Find where the given text appears and provide that cell's center as (x, y) coordinate. 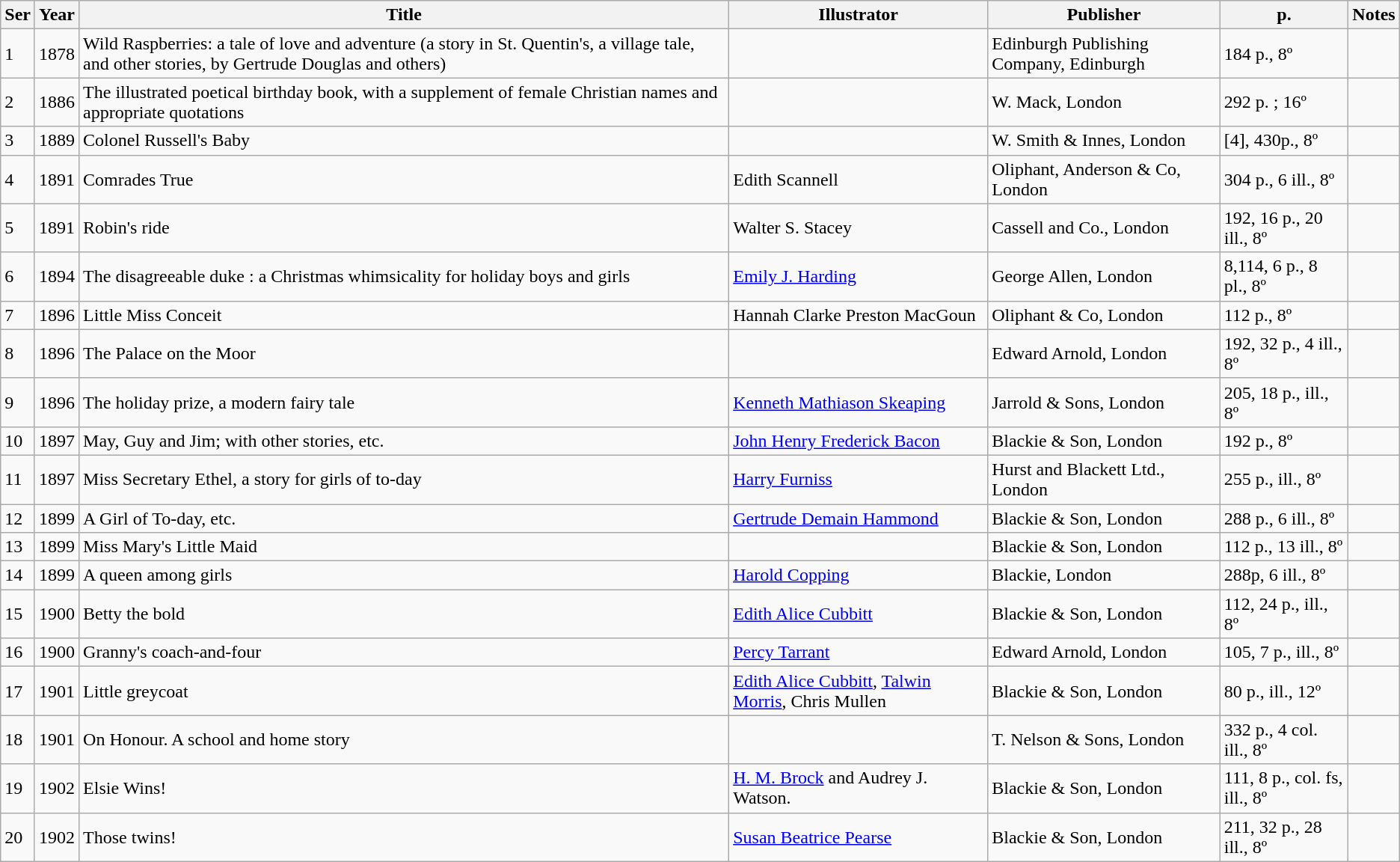
Hurst and Blackett Ltd., London (1104, 479)
112 p., 13 ill., 8º (1284, 547)
Kenneth Mathiason Skeaping (859, 403)
292 p. ; 16º (1284, 102)
May, Guy and Jim; with other stories, etc. (404, 441)
332 p., 4 col. ill., 8º (1284, 739)
George Allen, London (1104, 277)
Cassell and Co., London (1104, 227)
W. Mack, London (1104, 102)
4 (18, 180)
1894 (57, 277)
Publisher (1104, 15)
Comrades True (404, 180)
Oliphant, Anderson & Co, London (1104, 180)
The holiday prize, a modern fairy tale (404, 403)
192, 16 p., 20 ill., 8º (1284, 227)
304 p., 6 ill., 8º (1284, 180)
Edith Alice Cubbitt, Talwin Morris, Chris Mullen (859, 691)
Ser (18, 15)
Percy Tarrant (859, 652)
Edith Scannell (859, 180)
Miss Secretary Ethel, a story for girls of to-day (404, 479)
Emily J. Harding (859, 277)
p. (1284, 15)
105, 7 p., ill., 8º (1284, 652)
Gertrude Demain Hammond (859, 519)
T. Nelson & Sons, London (1104, 739)
2 (18, 102)
15 (18, 614)
184 p., 8º (1284, 54)
On Honour. A school and home story (404, 739)
17 (18, 691)
Little greycoat (404, 691)
W. Smith & Innes, London (1104, 141)
A queen among girls (404, 575)
Year (57, 15)
7 (18, 315)
Robin's ride (404, 227)
H. M. Brock and Audrey J. Watson. (859, 789)
19 (18, 789)
The Palace on the Moor (404, 353)
Notes (1374, 15)
6 (18, 277)
[4], 430p., 8º (1284, 141)
Those twins! (404, 837)
Edith Alice Cubbitt (859, 614)
Betty the bold (404, 614)
The disagreeable duke : a Christmas whimsicality for holiday boys and girls (404, 277)
A Girl of To-day, etc. (404, 519)
211, 32 p., 28 ill., 8º (1284, 837)
10 (18, 441)
255 p., ill., 8º (1284, 479)
Blackie, London (1104, 575)
Illustrator (859, 15)
18 (18, 739)
Title (404, 15)
Harold Copping (859, 575)
3 (18, 141)
20 (18, 837)
Granny's coach-and-four (404, 652)
1878 (57, 54)
112, 24 p., ill., 8º (1284, 614)
1886 (57, 102)
Colonel Russell's Baby (404, 141)
8,114, 6 p., 8 pl., 8º (1284, 277)
Susan Beatrice Pearse (859, 837)
The illustrated poetical birthday book, with a supplement of female Christian names and appropriate quotations (404, 102)
Edinburgh Publishing Company, Edinburgh (1104, 54)
Miss Mary's Little Maid (404, 547)
12 (18, 519)
80 p., ill., 12º (1284, 691)
Harry Furniss (859, 479)
Little Miss Conceit (404, 315)
Jarrold & Sons, London (1104, 403)
Elsie Wins! (404, 789)
16 (18, 652)
112 p., 8º (1284, 315)
1 (18, 54)
14 (18, 575)
8 (18, 353)
205, 18 p., ill., 8º (1284, 403)
192, 32 p., 4 ill., 8º (1284, 353)
Oliphant & Co, London (1104, 315)
Walter S. Stacey (859, 227)
Wild Raspberries: a tale of love and adventure (a story in St. Quentin's, a village tale, and other stories, by Gertrude Douglas and others) (404, 54)
John Henry Frederick Bacon (859, 441)
13 (18, 547)
5 (18, 227)
Hannah Clarke Preston MacGoun (859, 315)
9 (18, 403)
11 (18, 479)
288p, 6 ill., 8º (1284, 575)
288 p., 6 ill., 8º (1284, 519)
1889 (57, 141)
192 p., 8º (1284, 441)
111, 8 p., col. fs, ill., 8º (1284, 789)
